Search for the cell housing the specified text and yield its (X, Y) center coordinate. 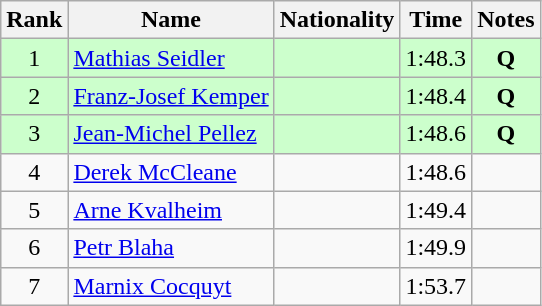
1:53.7 (436, 286)
1:48.3 (436, 58)
1:48.4 (436, 96)
Arne Kvalheim (171, 210)
7 (34, 286)
1:49.9 (436, 248)
Franz-Josef Kemper (171, 96)
5 (34, 210)
Marnix Cocquyt (171, 286)
1 (34, 58)
Rank (34, 20)
Derek McCleane (171, 172)
Mathias Seidler (171, 58)
1:49.4 (436, 210)
Nationality (337, 20)
3 (34, 134)
Jean-Michel Pellez (171, 134)
Notes (506, 20)
Name (171, 20)
4 (34, 172)
Time (436, 20)
Petr Blaha (171, 248)
6 (34, 248)
2 (34, 96)
